Return the (x, y) coordinate for the center point of the cell that contains the specified text.  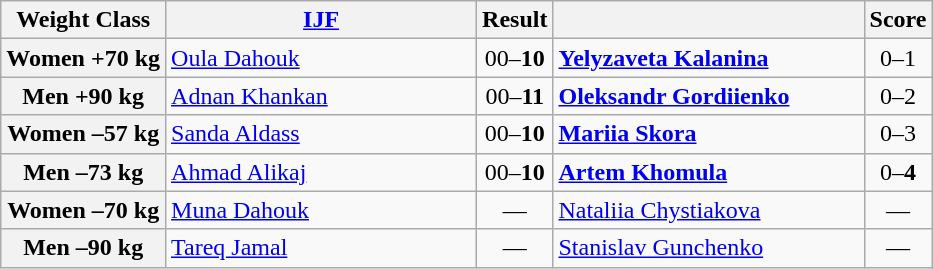
Weight Class (84, 20)
Score (898, 20)
0–3 (898, 134)
0–4 (898, 172)
Nataliia Chystiakova (708, 210)
Ahmad Alikaj (322, 172)
00–11 (515, 96)
0–1 (898, 58)
Sanda Aldass (322, 134)
Adnan Khankan (322, 96)
Result (515, 20)
0–2 (898, 96)
Women –70 kg (84, 210)
Artem Khomula (708, 172)
Men –90 kg (84, 248)
Women +70 kg (84, 58)
Yelyzaveta Kalanina (708, 58)
Muna Dahouk (322, 210)
Tareq Jamal (322, 248)
Women –57 kg (84, 134)
Men +90 kg (84, 96)
Oula Dahouk (322, 58)
Men –73 kg (84, 172)
Mariia Skora (708, 134)
Oleksandr Gordiienko (708, 96)
Stanislav Gunchenko (708, 248)
IJF (322, 20)
